Find where the given text appears and provide that cell's center as (x, y) coordinate. 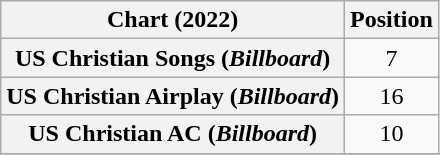
16 (392, 96)
US Christian AC (Billboard) (173, 134)
US Christian Airplay (Billboard) (173, 96)
Position (392, 20)
10 (392, 134)
Chart (2022) (173, 20)
US Christian Songs (Billboard) (173, 58)
7 (392, 58)
